Detect which cell encompasses the target text, then output its [x, y] center coordinate. 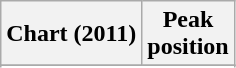
Peakposition [188, 34]
Chart (2011) [72, 34]
